Identify which cell holds the provided text, then report its [x, y] central coordinate. 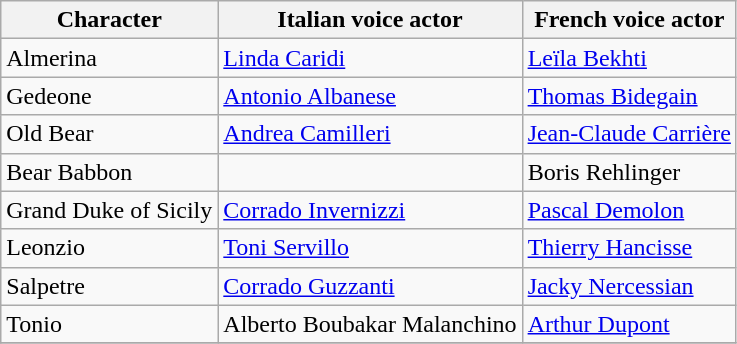
Alberto Boubakar Malanchino [370, 324]
Toni Servillo [370, 248]
Gedeone [110, 96]
Thomas Bidegain [629, 96]
Leïla Bekhti [629, 58]
Almerina [110, 58]
Grand Duke of Sicily [110, 210]
Salpetre [110, 286]
Tonio [110, 324]
Corrado Invernizzi [370, 210]
Jacky Nercessian [629, 286]
Boris Rehlinger [629, 172]
Pascal Demolon [629, 210]
Corrado Guzzanti [370, 286]
Jean-Claude Carrière [629, 134]
Character [110, 20]
Linda Caridi [370, 58]
Arthur Dupont [629, 324]
Antonio Albanese [370, 96]
Thierry Hancisse [629, 248]
Andrea Camilleri [370, 134]
French voice actor [629, 20]
Old Bear [110, 134]
Leonzio [110, 248]
Italian voice actor [370, 20]
Bear Babbon [110, 172]
